For the text-containing cell, return its midpoint in (x, y) coordinate format. 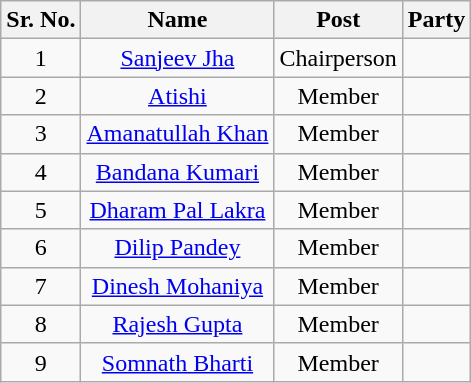
Dharam Pal Lakra (178, 210)
Amanatullah Khan (178, 134)
7 (41, 286)
5 (41, 210)
Chairperson (338, 58)
2 (41, 96)
Sr. No. (41, 20)
Somnath Bharti (178, 362)
1 (41, 58)
8 (41, 324)
Post (338, 20)
Party (436, 20)
6 (41, 248)
Name (178, 20)
Atishi (178, 96)
9 (41, 362)
4 (41, 172)
Bandana Kumari (178, 172)
Sanjeev Jha (178, 58)
3 (41, 134)
Dilip Pandey (178, 248)
Dinesh Mohaniya (178, 286)
Rajesh Gupta (178, 324)
